Determine the [X, Y] coordinate at the center of the cell enclosing the given text.  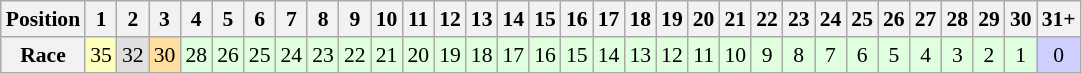
27 [926, 19]
Position [43, 19]
29 [989, 19]
Race [43, 55]
0 [1059, 55]
32 [133, 55]
35 [101, 55]
31+ [1059, 19]
